Return the [X, Y] coordinate for the center point of the cell that contains the specified text.  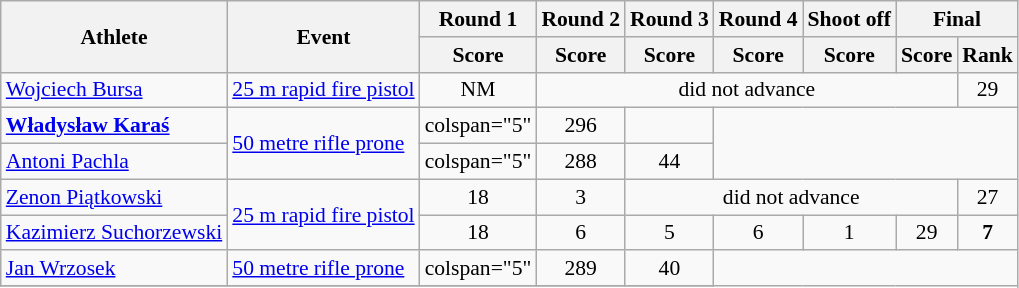
7 [988, 233]
Jan Wrzosek [114, 269]
Antoni Pachla [114, 162]
Władysław Karaś [114, 126]
Kazimierz Suchorzewski [114, 233]
Athlete [114, 36]
NM [478, 90]
44 [670, 162]
Round 4 [758, 19]
3 [580, 197]
Round 1 [478, 19]
Round 3 [670, 19]
Zenon Piątkowski [114, 197]
Wojciech Bursa [114, 90]
Round 2 [580, 19]
Shoot off [850, 19]
5 [670, 233]
296 [580, 126]
Final [957, 19]
1 [850, 233]
Event [323, 36]
40 [670, 269]
27 [988, 197]
288 [580, 162]
Rank [988, 55]
289 [580, 269]
